Provide the (x, y) coordinate of the cell's center where the given text is located.  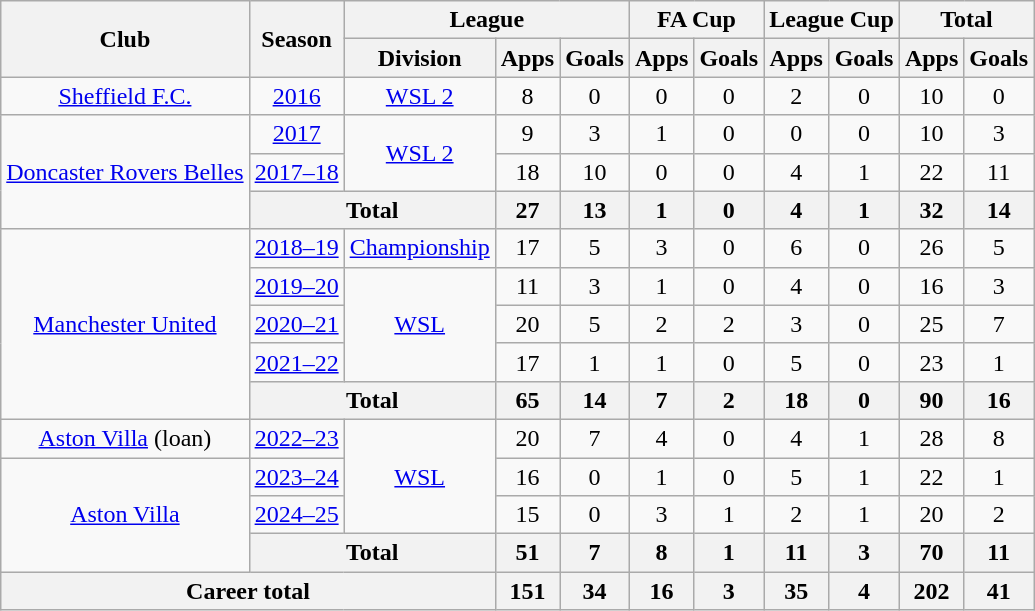
15 (527, 515)
27 (527, 210)
28 (931, 438)
32 (931, 210)
2017 (296, 134)
151 (527, 591)
6 (796, 248)
Manchester United (125, 324)
34 (595, 591)
Division (420, 58)
35 (796, 591)
25 (931, 324)
2020–21 (296, 324)
Sheffield F.C. (125, 96)
2024–25 (296, 515)
202 (931, 591)
League Cup (832, 20)
2022–23 (296, 438)
FA Cup (696, 20)
Season (296, 39)
9 (527, 134)
Club (125, 39)
26 (931, 248)
70 (931, 553)
Career total (248, 591)
51 (527, 553)
Championship (420, 248)
2021–22 (296, 362)
League (486, 20)
41 (999, 591)
Aston Villa (loan) (125, 438)
65 (527, 400)
2017–18 (296, 172)
2023–24 (296, 477)
13 (595, 210)
Doncaster Rovers Belles (125, 172)
23 (931, 362)
2018–19 (296, 248)
2016 (296, 96)
Aston Villa (125, 515)
2019–20 (296, 286)
90 (931, 400)
